Find where the given text appears and provide that cell's center as [X, Y] coordinate. 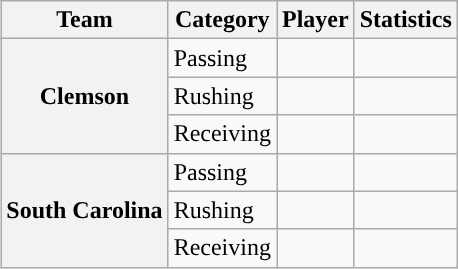
Category [222, 20]
Clemson [84, 96]
Team [84, 20]
South Carolina [84, 210]
Player [315, 20]
Statistics [406, 20]
